Locate the cell with the specified text and output its (X, Y) center coordinate. 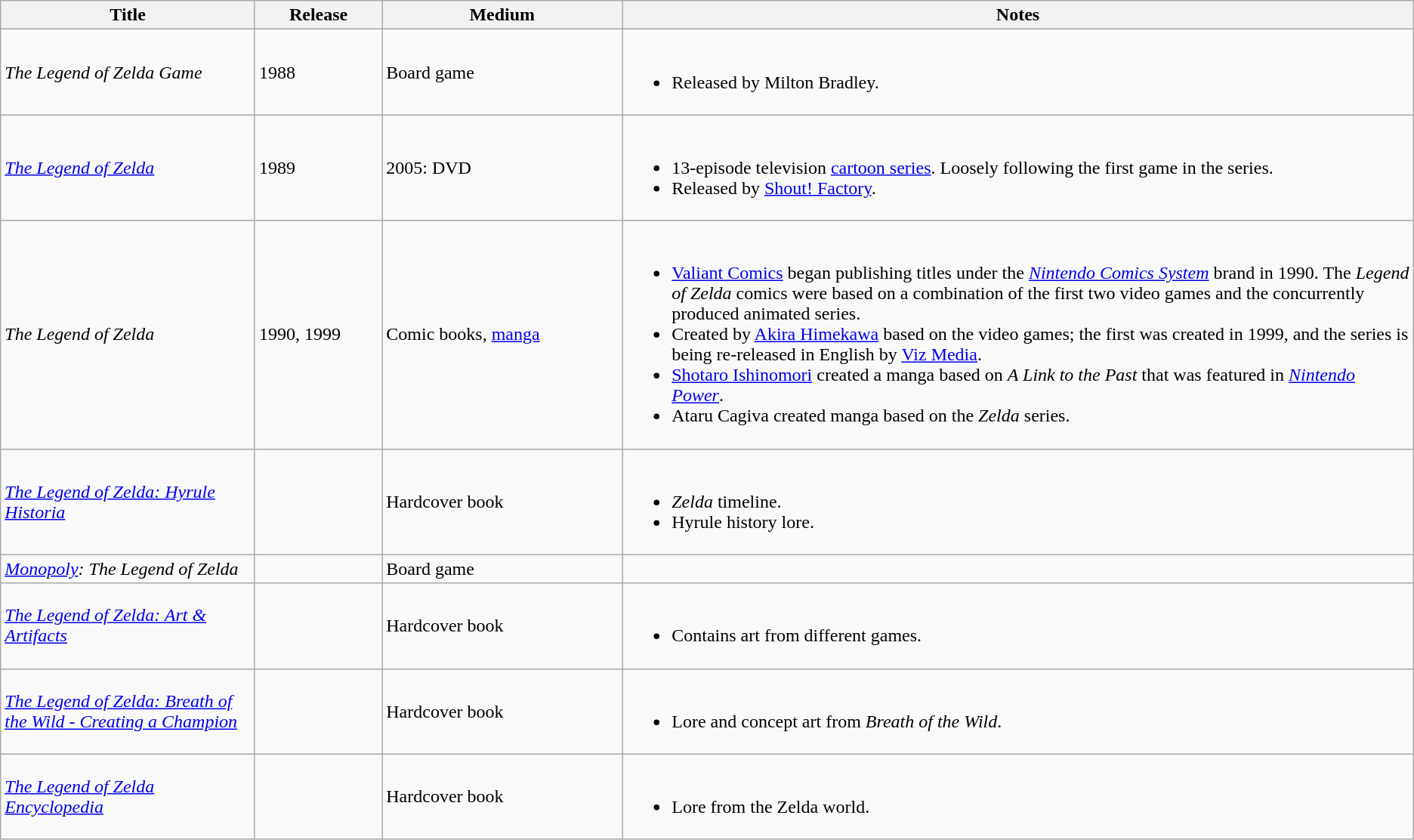
Monopoly: The Legend of Zelda (128, 569)
2005: DVD (502, 168)
The Legend of Zelda Encyclopedia (128, 796)
1989 (318, 168)
Notes (1018, 15)
Contains art from different games. (1018, 625)
Comic books, manga (502, 335)
The Legend of Zelda: Hyrule Historia (128, 502)
Released by Milton Bradley. (1018, 73)
Zelda timeline.Hyrule history lore. (1018, 502)
Title (128, 15)
1988 (318, 73)
1990, 1999 (318, 335)
Lore from the Zelda world. (1018, 796)
Medium (502, 15)
The Legend of Zelda Game (128, 73)
The Legend of Zelda: Breath of the Wild - Creating a Champion (128, 712)
Release (318, 15)
Lore and concept art from Breath of the Wild. (1018, 712)
13-episode television cartoon series. Loosely following the first game in the series.Released by Shout! Factory. (1018, 168)
The Legend of Zelda: Art & Artifacts (128, 625)
